Provide the (x, y) coordinate of the cell's center where the given text is located.  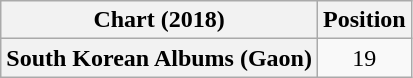
19 (364, 58)
South Korean Albums (Gaon) (160, 58)
Chart (2018) (160, 20)
Position (364, 20)
